Return the (x, y) coordinate for the center point of the cell that contains the specified text.  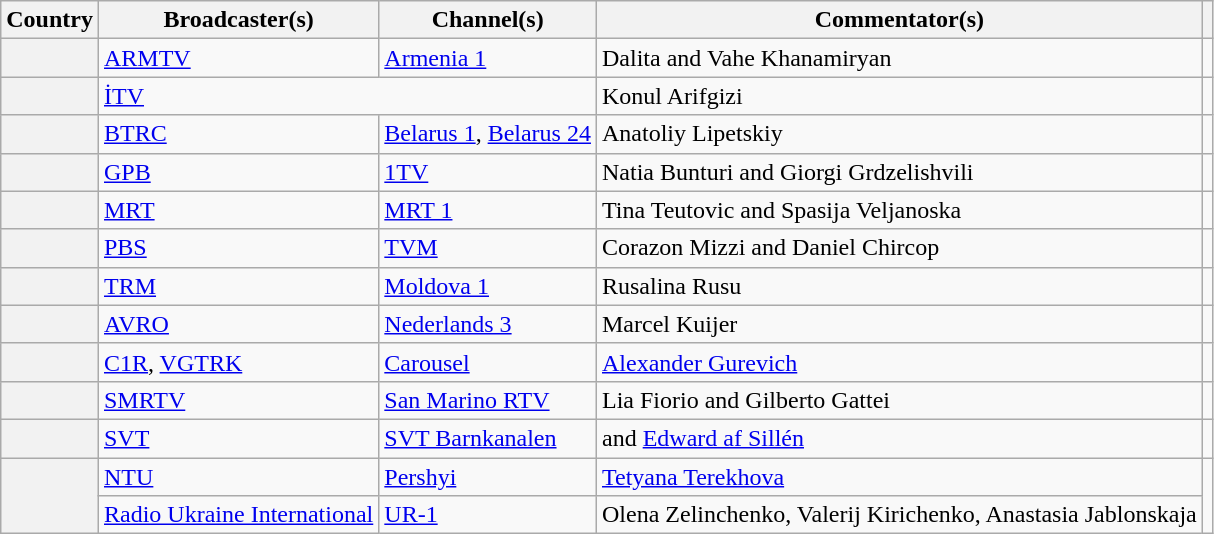
Alexander Gurevich (899, 362)
PBS (238, 248)
Corazon Mizzi and Daniel Chircop (899, 248)
SVT (238, 438)
Lia Fiorio and Gilberto Gattei (899, 400)
Armenia 1 (488, 58)
Country (50, 20)
Nederlands 3 (488, 324)
MRT 1 (488, 210)
TRM (238, 286)
SVT Barnkanalen (488, 438)
Konul Arifgizi (899, 96)
Dalita and Vahe Khanamiryan (899, 58)
Carousel (488, 362)
AVRO (238, 324)
Moldova 1 (488, 286)
1TV (488, 172)
Marcel Kuijer (899, 324)
Natia Bunturi and Giorgi Grdzelishvili (899, 172)
MRT (238, 210)
Tina Teutovic and Spasija Veljanoska (899, 210)
Rusalina Rusu (899, 286)
Channel(s) (488, 20)
Anatoliy Lipetskiy (899, 134)
C1R, VGTRK (238, 362)
and Edward af Sillén (899, 438)
Belarus 1, Belarus 24 (488, 134)
Pershyi (488, 477)
Olena Zelinchenko, Valerij Kirichenko, Anastasia Jablonskaja (899, 515)
Tetyana Terekhova (899, 477)
UR-1 (488, 515)
Commentator(s) (899, 20)
BTRC (238, 134)
GPB (238, 172)
NTU (238, 477)
TVM (488, 248)
Radio Ukraine International (238, 515)
San Marino RTV (488, 400)
ARMTV (238, 58)
SMRTV (238, 400)
İTV (347, 96)
Broadcaster(s) (238, 20)
